For the text-containing cell, return its midpoint in (X, Y) coordinate format. 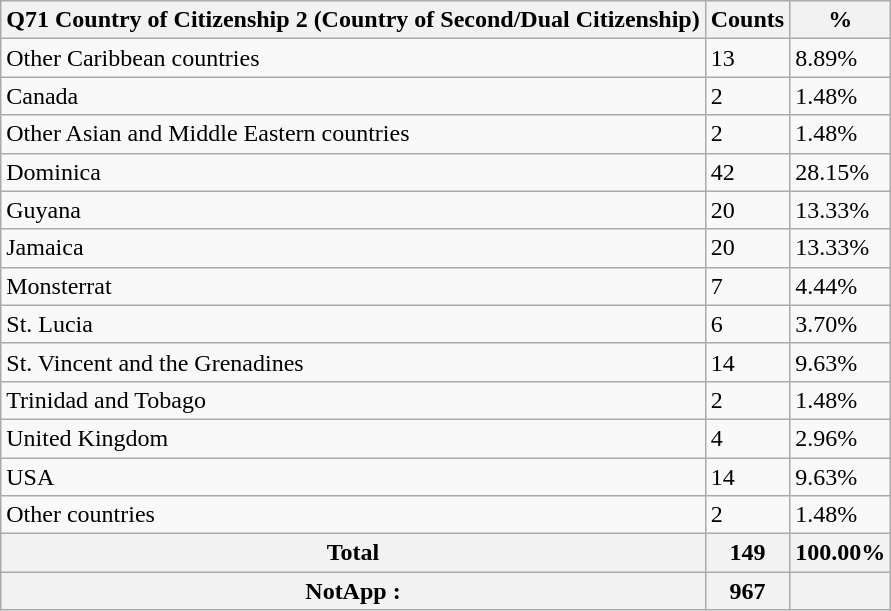
Other Caribbean countries (353, 58)
149 (747, 553)
7 (747, 286)
13 (747, 58)
Guyana (353, 210)
4.44% (840, 286)
967 (747, 591)
100.00% (840, 553)
2.96% (840, 438)
% (840, 20)
6 (747, 324)
United Kingdom (353, 438)
Other Asian and Middle Eastern countries (353, 134)
4 (747, 438)
3.70% (840, 324)
28.15% (840, 172)
8.89% (840, 58)
Counts (747, 20)
St. Vincent and the Grenadines (353, 362)
USA (353, 477)
Canada (353, 96)
Q71 Country of Citizenship 2 (Country of Second/Dual Citizenship) (353, 20)
Total (353, 553)
Monsterrat (353, 286)
St. Lucia (353, 324)
42 (747, 172)
Dominica (353, 172)
Jamaica (353, 248)
Other countries (353, 515)
NotApp : (353, 591)
Trinidad and Tobago (353, 400)
